Identify which cell holds the provided text, then report its [X, Y] central coordinate. 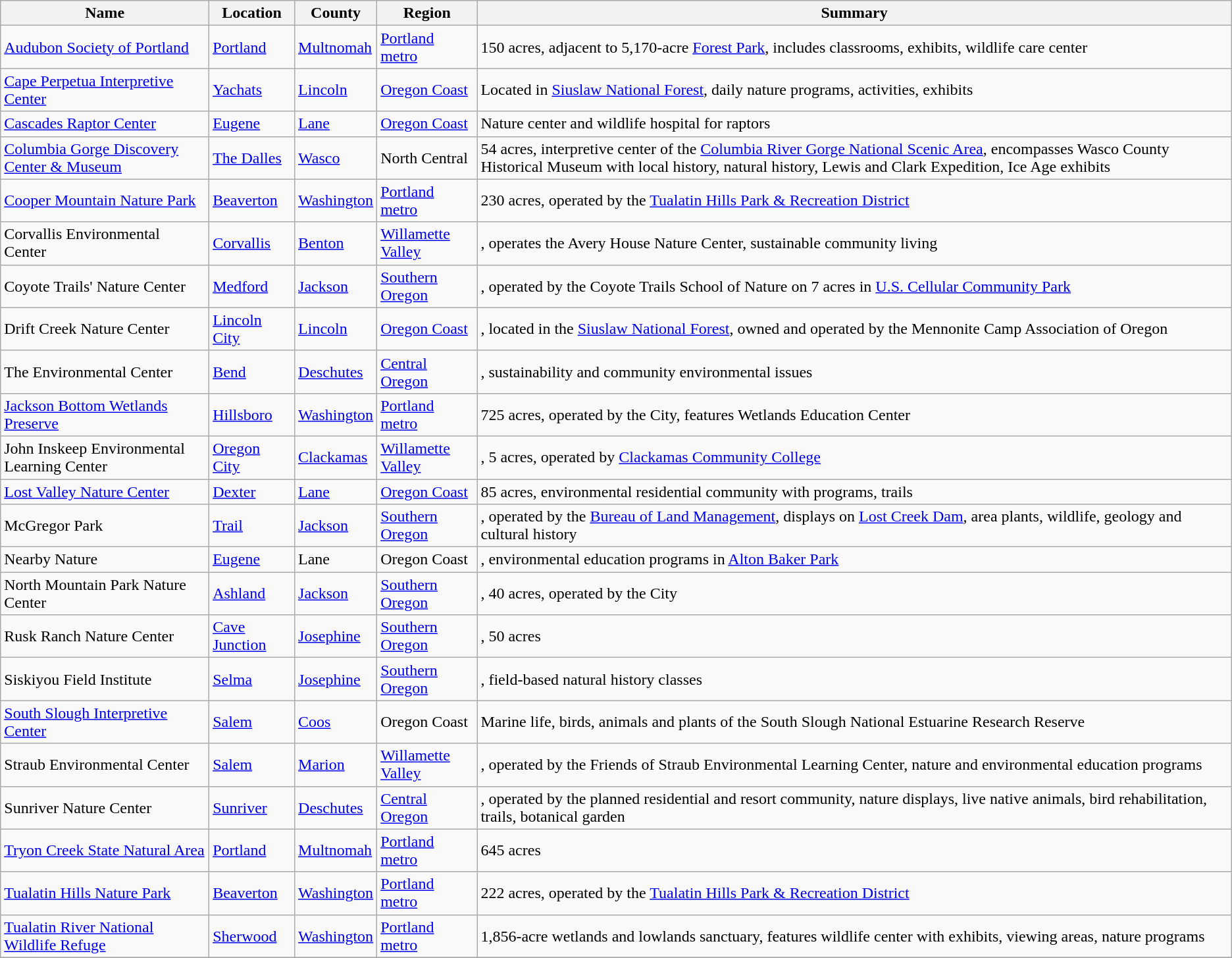
Medford [252, 286]
South Slough Interpretive Center [105, 722]
Tualatin River National Wildlife Refuge [105, 936]
Columbia Gorge Discovery Center & Museum [105, 158]
Bend [252, 371]
1,856-acre wetlands and lowlands sanctuary, features wildlife center with exhibits, viewing areas, nature programs [854, 936]
Rusk Ranch Nature Center [105, 636]
North Central [427, 158]
, operated by the Coyote Trails School of Nature on 7 acres in U.S. Cellular Community Park [854, 286]
Oregon City [252, 457]
, operated by the Friends of Straub Environmental Learning Center, nature and environmental education programs [854, 765]
, located in the Siuslaw National Forest, owned and operated by the Mennonite Camp Association of Oregon [854, 329]
Lincoln City [252, 329]
Coyote Trails' Nature Center [105, 286]
Hillsboro [252, 415]
The Environmental Center [105, 371]
150 acres, adjacent to 5,170-acre Forest Park, includes classrooms, exhibits, wildlife care center [854, 47]
North Mountain Park Nature Center [105, 594]
, 40 acres, operated by the City [854, 594]
Region [427, 13]
Nature center and wildlife hospital for raptors [854, 124]
Benton [336, 244]
Corvallis [252, 244]
Cape Perpetua Interpretive Center [105, 90]
Sherwood [252, 936]
Wasco [336, 158]
, operated by the Bureau of Land Management, displays on Lost Creek Dam, area plants, wildlife, geology and cultural history [854, 525]
Cave Junction [252, 636]
Corvallis Environmental Center [105, 244]
Jackson Bottom Wetlands Preserve [105, 415]
85 acres, environmental residential community with programs, trails [854, 492]
Name [105, 13]
Clackamas [336, 457]
, operated by the planned residential and resort community, nature displays, live native animals, bird rehabilitation, trails, botanical garden [854, 807]
Location [252, 13]
725 acres, operated by the City, features Wetlands Education Center [854, 415]
McGregor Park [105, 525]
Sunriver Nature Center [105, 807]
Sunriver [252, 807]
, 50 acres [854, 636]
222 acres, operated by the Tualatin Hills Park & Recreation District [854, 893]
645 acres [854, 851]
Nearby Nature [105, 560]
Drift Creek Nature Center [105, 329]
Ashland [252, 594]
Trail [252, 525]
Tualatin Hills Nature Park [105, 893]
County [336, 13]
Marion [336, 765]
Siskiyou Field Institute [105, 679]
Tryon Creek State Natural Area [105, 851]
Coos [336, 722]
, field-based natural history classes [854, 679]
Cascades Raptor Center [105, 124]
230 acres, operated by the Tualatin Hills Park & Recreation District [854, 200]
, operates the Avery House Nature Center, sustainable community living [854, 244]
, environmental education programs in Alton Baker Park [854, 560]
, 5 acres, operated by Clackamas Community College [854, 457]
Marine life, birds, animals and plants of the South Slough National Estuarine Research Reserve [854, 722]
, sustainability and community environmental issues [854, 371]
Selma [252, 679]
Yachats [252, 90]
Audubon Society of Portland [105, 47]
Dexter [252, 492]
John Inskeep Environmental Learning Center [105, 457]
Lost Valley Nature Center [105, 492]
Straub Environmental Center [105, 765]
The Dalles [252, 158]
Located in Siuslaw National Forest, daily nature programs, activities, exhibits [854, 90]
Summary [854, 13]
Cooper Mountain Nature Park [105, 200]
